Detect which cell encompasses the target text, then output its [X, Y] center coordinate. 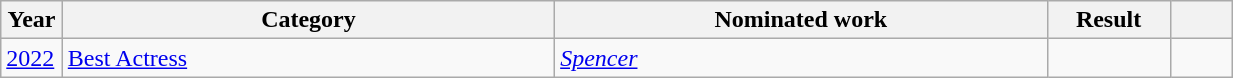
Spencer [801, 58]
Nominated work [801, 20]
Category [308, 20]
Year [32, 20]
Best Actress [308, 58]
Result [1108, 20]
2022 [32, 58]
